Locate the cell with the specified text and output its (X, Y) center coordinate. 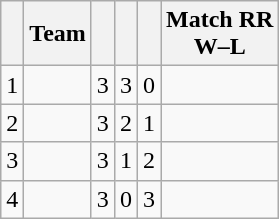
4 (12, 199)
Team (58, 34)
Match RR W–L (220, 34)
